Pinpoint the cell where the given text exists, returning its [X, Y] midpoint coordinate. 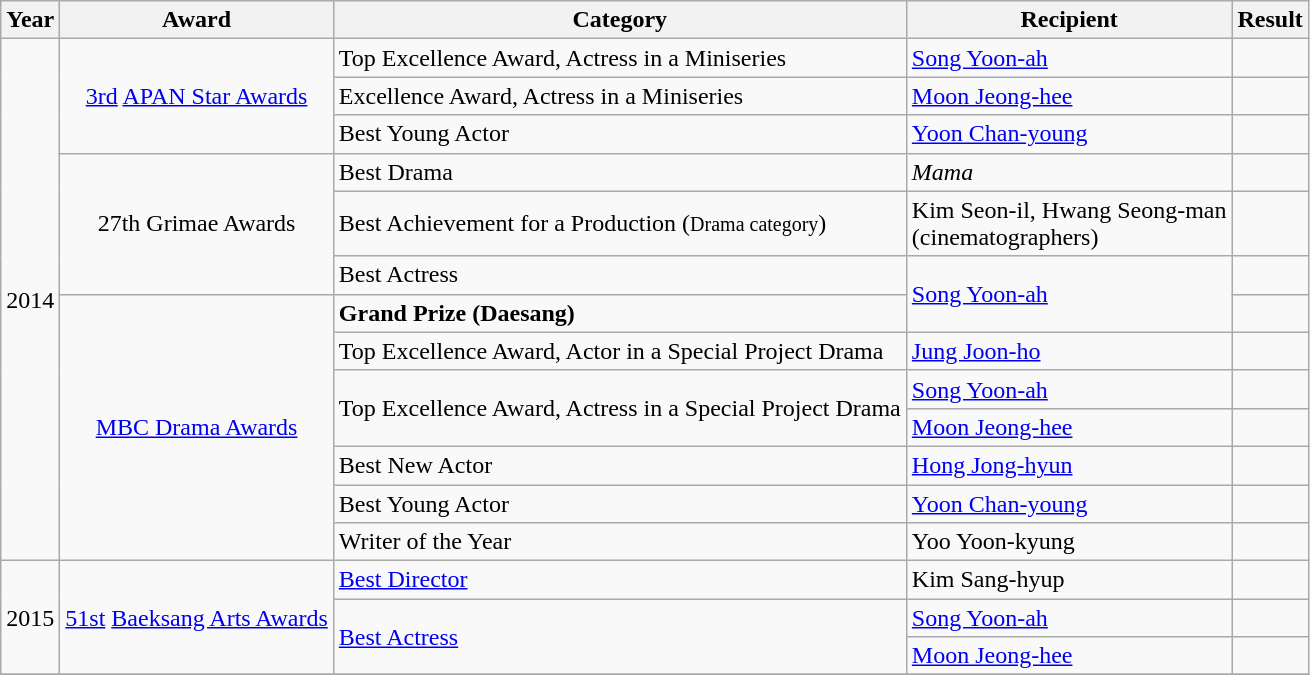
Result [1270, 20]
Kim Seon-il, Hwang Seong-man (cinematographers) [1069, 224]
Kim Sang-hyup [1069, 580]
Hong Jong-hyun [1069, 465]
Writer of the Year [620, 542]
Award [197, 20]
2015 [30, 618]
Excellence Award, Actress in a Miniseries [620, 96]
2014 [30, 300]
Top Excellence Award, Actress in a Special Project Drama [620, 408]
Year [30, 20]
Best Achievement for a Production (Drama category) [620, 224]
3rd APAN Star Awards [197, 96]
Best Drama [620, 172]
Yoo Yoon-kyung [1069, 542]
Category [620, 20]
Mama [1069, 172]
Best Director [620, 580]
27th Grimae Awards [197, 224]
Top Excellence Award, Actress in a Miniseries [620, 58]
Grand Prize (Daesang) [620, 313]
Top Excellence Award, Actor in a Special Project Drama [620, 351]
Recipient [1069, 20]
Jung Joon-ho [1069, 351]
51st Baeksang Arts Awards [197, 618]
MBC Drama Awards [197, 427]
Best New Actor [620, 465]
